Scan for the cell matching the given text and deliver its [x, y] coordinate at center. 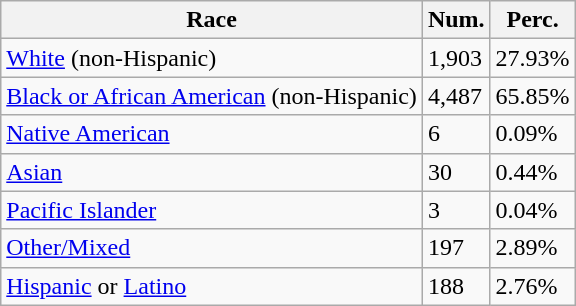
0.44% [532, 172]
0.04% [532, 210]
2.89% [532, 248]
188 [456, 286]
0.09% [532, 134]
6 [456, 134]
27.93% [532, 58]
Num. [456, 20]
Native American [212, 134]
2.76% [532, 286]
White (non-Hispanic) [212, 58]
Race [212, 20]
65.85% [532, 96]
3 [456, 210]
Other/Mixed [212, 248]
Pacific Islander [212, 210]
1,903 [456, 58]
197 [456, 248]
Asian [212, 172]
Perc. [532, 20]
Black or African American (non-Hispanic) [212, 96]
30 [456, 172]
4,487 [456, 96]
Hispanic or Latino [212, 286]
